Return [x, y] of the center of cell containing provided text 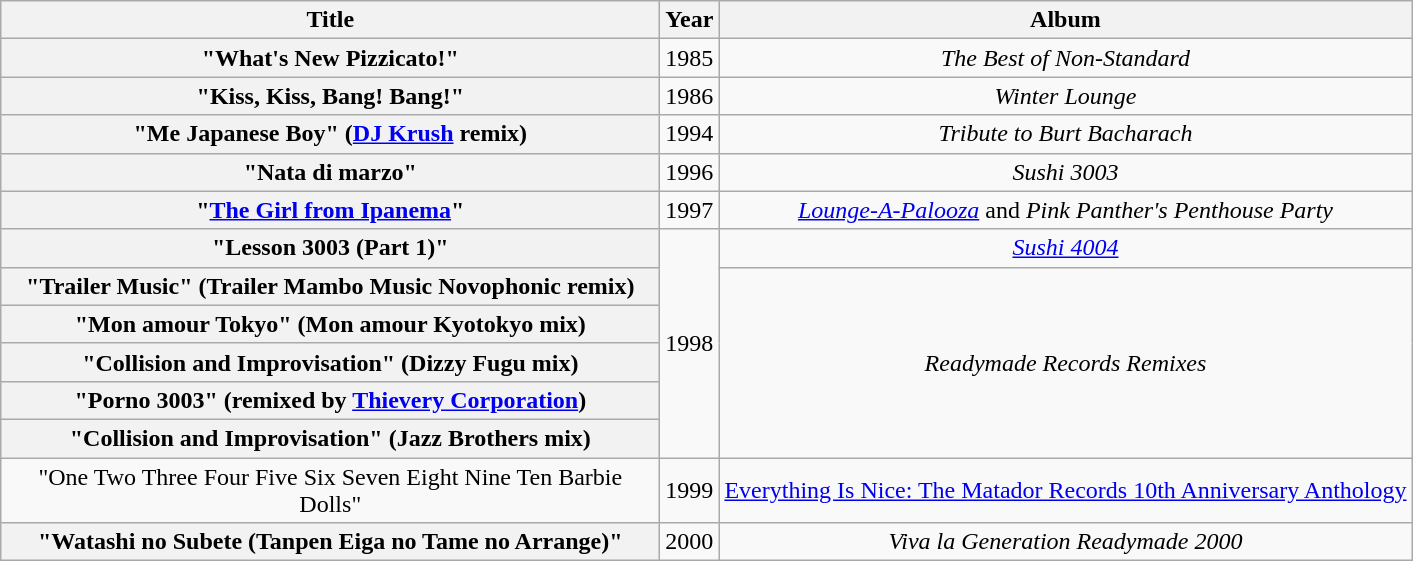
"Trailer Music" (Trailer Mambo Music Novophonic remix) [330, 286]
1996 [690, 172]
1986 [690, 96]
Tribute to Burt Bacharach [1066, 134]
The Best of Non-Standard [1066, 58]
Winter Lounge [1066, 96]
"Collision and Improvisation" (Jazz Brothers mix) [330, 438]
Sushi 3003 [1066, 172]
"Lesson 3003 (Part 1)" [330, 248]
1998 [690, 343]
1985 [690, 58]
"Collision and Improvisation" (Dizzy Fugu mix) [330, 362]
Sushi 4004 [1066, 248]
2000 [690, 542]
"What's New Pizzicato!" [330, 58]
Title [330, 20]
"One Two Three Four Five Six Seven Eight Nine Ten Barbie Dolls" [330, 490]
1999 [690, 490]
1994 [690, 134]
Viva la Generation Readymade 2000 [1066, 542]
1997 [690, 210]
"Mon amour Tokyo" (Mon amour Kyotokyo mix) [330, 324]
Everything Is Nice: The Matador Records 10th Anniversary Anthology [1066, 490]
Year [690, 20]
"The Girl from Ipanema" [330, 210]
Lounge-A-Palooza and Pink Panther's Penthouse Party [1066, 210]
Readymade Records Remixes [1066, 362]
Album [1066, 20]
"Porno 3003" (remixed by Thievery Corporation) [330, 400]
"Kiss, Kiss, Bang! Bang!" [330, 96]
"Nata di marzo" [330, 172]
"Watashi no Subete (Tanpen Eiga no Tame no Arrange)" [330, 542]
"Me Japanese Boy" (DJ Krush remix) [330, 134]
